Output the (X, Y) coordinate of the center of the cell containing the given text.  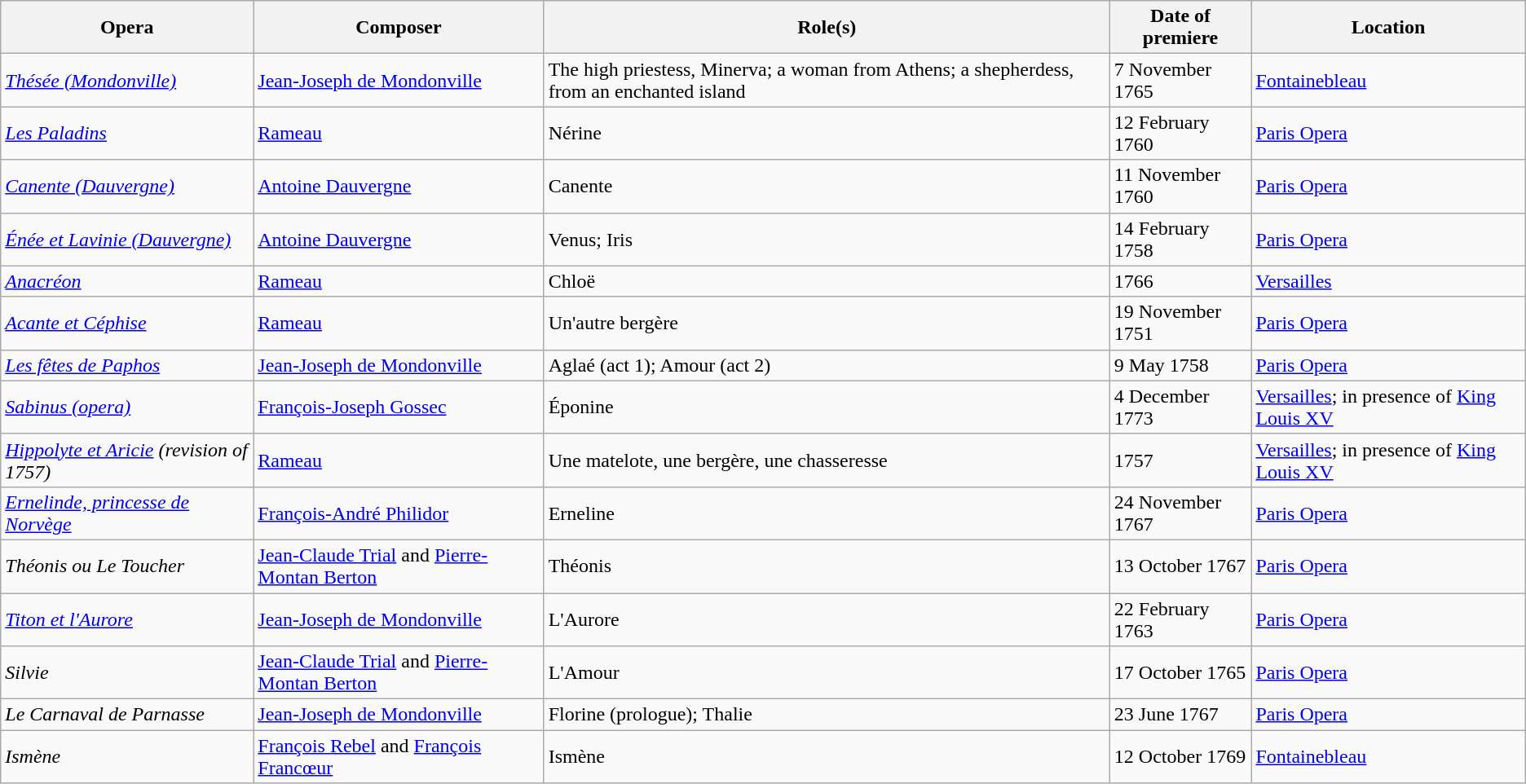
Énée et Lavinie (Dauvergne) (127, 240)
Aglaé (act 1); Amour (act 2) (827, 365)
Hippolyte et Aricie (revision of 1757) (127, 460)
Date of premiere (1180, 28)
Ernelinde, princesse de Norvège (127, 513)
Sabinus (opera) (127, 407)
Théonis (827, 566)
12 February 1760 (1180, 134)
Venus; Iris (827, 240)
Canente (827, 186)
François Rebel and François Francœur (399, 756)
The high priestess, Minerva; a woman from Athens; a shepherdess, from an enchanted island (827, 80)
4 December 1773 (1180, 407)
Acante et Céphise (127, 323)
Nérine (827, 134)
Composer (399, 28)
Théonis ou Le Toucher (127, 566)
Thésée (Mondonville) (127, 80)
François-Joseph Gossec (399, 407)
22 February 1763 (1180, 619)
11 November 1760 (1180, 186)
Chloë (827, 281)
1757 (1180, 460)
Florine (prologue); Thalie (827, 715)
7 November 1765 (1180, 80)
Role(s) (827, 28)
Les fêtes de Paphos (127, 365)
L'Amour (827, 673)
Éponine (827, 407)
1766 (1180, 281)
Titon et l'Aurore (127, 619)
19 November 1751 (1180, 323)
Location (1388, 28)
Erneline (827, 513)
Canente (Dauvergne) (127, 186)
Opera (127, 28)
Le Carnaval de Parnasse (127, 715)
Les Paladins (127, 134)
14 February 1758 (1180, 240)
12 October 1769 (1180, 756)
L'Aurore (827, 619)
François-André Philidor (399, 513)
24 November 1767 (1180, 513)
Une matelote, une bergère, une chasseresse (827, 460)
Versailles (1388, 281)
Un'autre bergère (827, 323)
13 October 1767 (1180, 566)
Silvie (127, 673)
Anacréon (127, 281)
17 October 1765 (1180, 673)
23 June 1767 (1180, 715)
9 May 1758 (1180, 365)
